Search for the cell housing the specified text and yield its (X, Y) center coordinate. 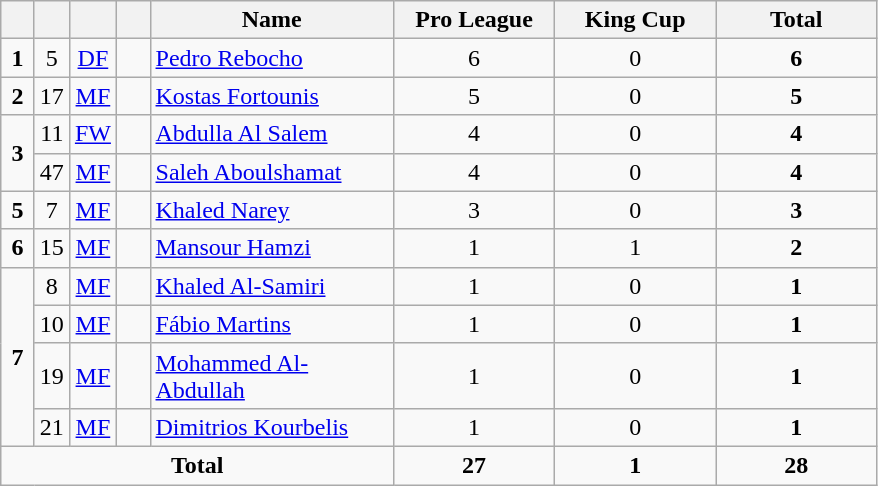
Fábio Martins (272, 324)
FW (92, 134)
19 (52, 376)
Pedro Rebocho (272, 58)
15 (52, 248)
Dimitrios Kourbelis (272, 427)
28 (796, 465)
DF (92, 58)
Pro League (474, 20)
Abdulla Al Salem (272, 134)
17 (52, 96)
Mohammed Al-Abdullah (272, 376)
Name (272, 20)
8 (52, 286)
Mansour Hamzi (272, 248)
10 (52, 324)
Khaled Al-Samiri (272, 286)
11 (52, 134)
Khaled Narey (272, 210)
King Cup (636, 20)
21 (52, 427)
47 (52, 172)
Saleh Aboulshamat (272, 172)
Kostas Fortounis (272, 96)
27 (474, 465)
